Determine the [x, y] coordinate at the center of the cell enclosing the given text.  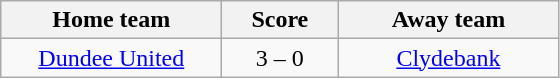
3 – 0 [280, 58]
Away team [448, 20]
Clydebank [448, 58]
Score [280, 20]
Home team [112, 20]
Dundee United [112, 58]
